Scan for the cell matching the given text and deliver its (X, Y) coordinate at center. 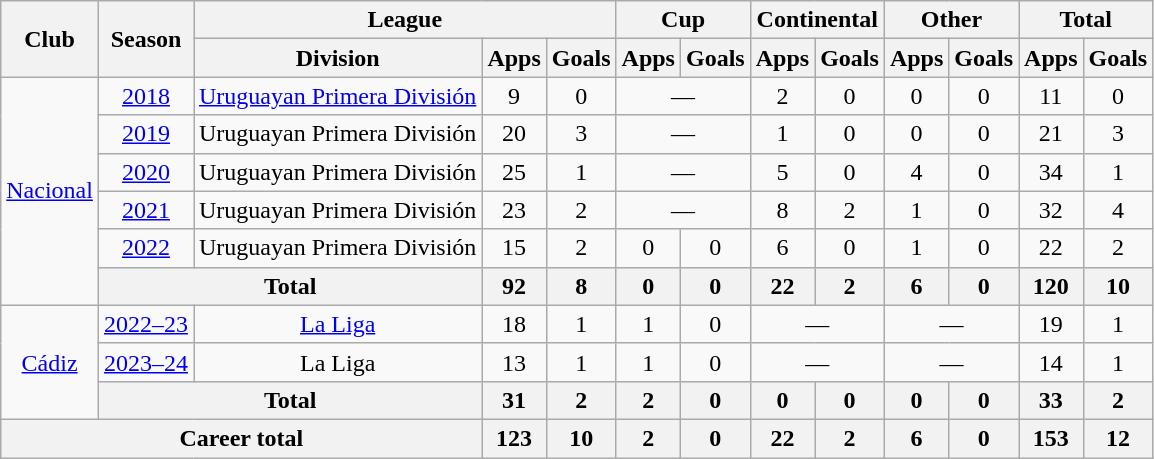
11 (1051, 96)
2020 (146, 172)
123 (514, 438)
Other (951, 20)
Club (50, 39)
21 (1051, 134)
34 (1051, 172)
32 (1051, 210)
Season (146, 39)
14 (1051, 362)
Cup (683, 20)
Continental (817, 20)
2022–23 (146, 324)
5 (782, 172)
Cádiz (50, 362)
15 (514, 248)
31 (514, 400)
120 (1051, 286)
20 (514, 134)
25 (514, 172)
19 (1051, 324)
18 (514, 324)
33 (1051, 400)
Career total (242, 438)
13 (514, 362)
2023–24 (146, 362)
92 (514, 286)
12 (1118, 438)
2021 (146, 210)
League (406, 20)
23 (514, 210)
153 (1051, 438)
2018 (146, 96)
Nacional (50, 191)
2019 (146, 134)
Division (338, 58)
2022 (146, 248)
9 (514, 96)
